Capture the cell that displays the provided text and extract its [x, y] central coordinate. 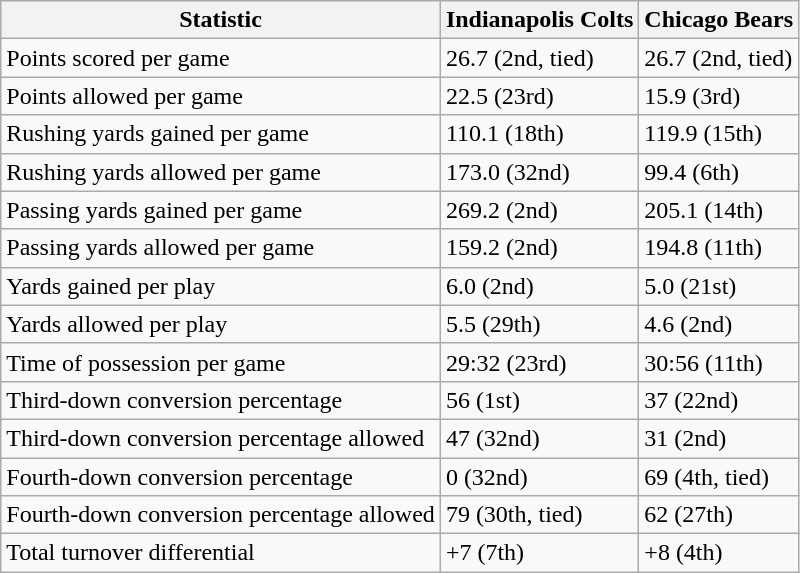
Time of possession per game [221, 362]
+8 (4th) [719, 553]
+7 (7th) [539, 553]
Total turnover differential [221, 553]
Rushing yards allowed per game [221, 172]
173.0 (32nd) [539, 172]
Chicago Bears [719, 20]
22.5 (23rd) [539, 96]
205.1 (14th) [719, 210]
Statistic [221, 20]
31 (2nd) [719, 438]
69 (4th, tied) [719, 477]
269.2 (2nd) [539, 210]
30:56 (11th) [719, 362]
56 (1st) [539, 400]
0 (32nd) [539, 477]
Third-down conversion percentage allowed [221, 438]
4.6 (2nd) [719, 324]
37 (22nd) [719, 400]
194.8 (11th) [719, 248]
15.9 (3rd) [719, 96]
6.0 (2nd) [539, 286]
Yards gained per play [221, 286]
Passing yards allowed per game [221, 248]
110.1 (18th) [539, 134]
Fourth-down conversion percentage [221, 477]
79 (30th, tied) [539, 515]
29:32 (23rd) [539, 362]
Points allowed per game [221, 96]
119.9 (15th) [719, 134]
Passing yards gained per game [221, 210]
Rushing yards gained per game [221, 134]
Third-down conversion percentage [221, 400]
62 (27th) [719, 515]
Yards allowed per play [221, 324]
5.0 (21st) [719, 286]
159.2 (2nd) [539, 248]
Indianapolis Colts [539, 20]
47 (32nd) [539, 438]
Points scored per game [221, 58]
5.5 (29th) [539, 324]
Fourth-down conversion percentage allowed [221, 515]
99.4 (6th) [719, 172]
